Provide the [X, Y] coordinate of the cell's center where the given text is located.  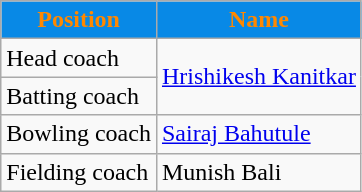
Sairaj Bahutule [258, 134]
Bowling coach [79, 134]
Name [258, 20]
Hrishikesh Kanitkar [258, 77]
Head coach [79, 58]
Batting coach [79, 96]
Munish Bali [258, 172]
Position [79, 20]
Fielding coach [79, 172]
